Provide the [x, y] coordinate of the cell's center where the given text is located.  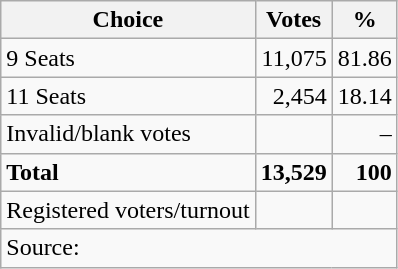
Registered voters/turnout [128, 210]
100 [364, 172]
Votes [294, 20]
9 Seats [128, 58]
11 Seats [128, 96]
Invalid/blank votes [128, 134]
2,454 [294, 96]
Choice [128, 20]
18.14 [364, 96]
13,529 [294, 172]
11,075 [294, 58]
81.86 [364, 58]
– [364, 134]
Source: [199, 248]
Total [128, 172]
% [364, 20]
